Output the [x, y] coordinate of the center of the cell containing the given text.  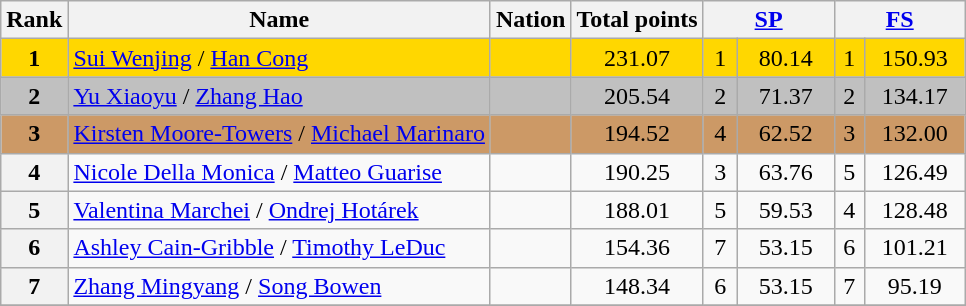
Nicole Della Monica / Matteo Guarise [280, 172]
Valentina Marchei / Ondrej Hotárek [280, 210]
Ashley Cain-Gribble / Timothy LeDuc [280, 248]
SP [768, 20]
Name [280, 20]
190.25 [637, 172]
Rank [34, 20]
80.14 [786, 58]
Total points [637, 20]
148.34 [637, 286]
150.93 [914, 58]
59.53 [786, 210]
Kirsten Moore-Towers / Michael Marinaro [280, 134]
71.37 [786, 96]
Yu Xiaoyu / Zhang Hao [280, 96]
Sui Wenjing / Han Cong [280, 58]
188.01 [637, 210]
Zhang Mingyang / Song Bowen [280, 286]
62.52 [786, 134]
FS [900, 20]
95.19 [914, 286]
Nation [530, 20]
134.17 [914, 96]
128.48 [914, 210]
132.00 [914, 134]
194.52 [637, 134]
205.54 [637, 96]
63.76 [786, 172]
126.49 [914, 172]
154.36 [637, 248]
231.07 [637, 58]
101.21 [914, 248]
